Detect which cell encompasses the target text, then output its (x, y) center coordinate. 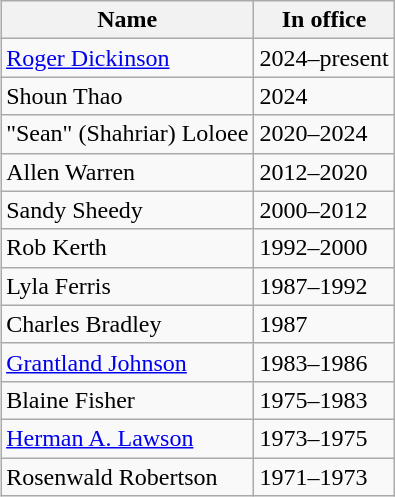
1983–1986 (324, 362)
Rosenwald Robertson (128, 477)
2000–2012 (324, 210)
1992–2000 (324, 248)
Grantland Johnson (128, 362)
Allen Warren (128, 172)
1973–1975 (324, 438)
2012–2020 (324, 172)
Roger Dickinson (128, 58)
"Sean" (Shahriar) Loloee (128, 134)
2024 (324, 96)
Rob Kerth (128, 248)
Blaine Fisher (128, 400)
In office (324, 20)
1975–1983 (324, 400)
1987–1992 (324, 286)
2024–present (324, 58)
Herman A. Lawson (128, 438)
1987 (324, 324)
Charles Bradley (128, 324)
Name (128, 20)
Lyla Ferris (128, 286)
Shoun Thao (128, 96)
2020–2024 (324, 134)
1971–1973 (324, 477)
Sandy Sheedy (128, 210)
